Determine the [X, Y] coordinate at the center of the cell enclosing the given text.  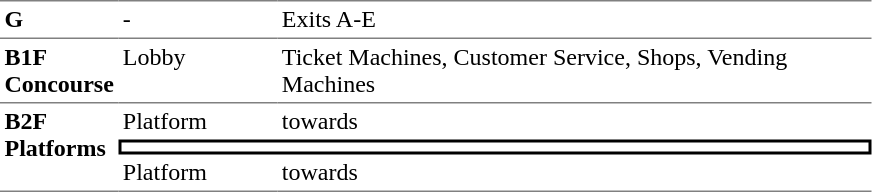
Lobby [198, 71]
B2FPlatforms [59, 148]
Ticket Machines, Customer Service, Shops, Vending Machines [574, 71]
G [59, 19]
B1FConcourse [59, 71]
- [198, 19]
Exits A-E [574, 19]
